Identify which cell holds the provided text, then report its (X, Y) central coordinate. 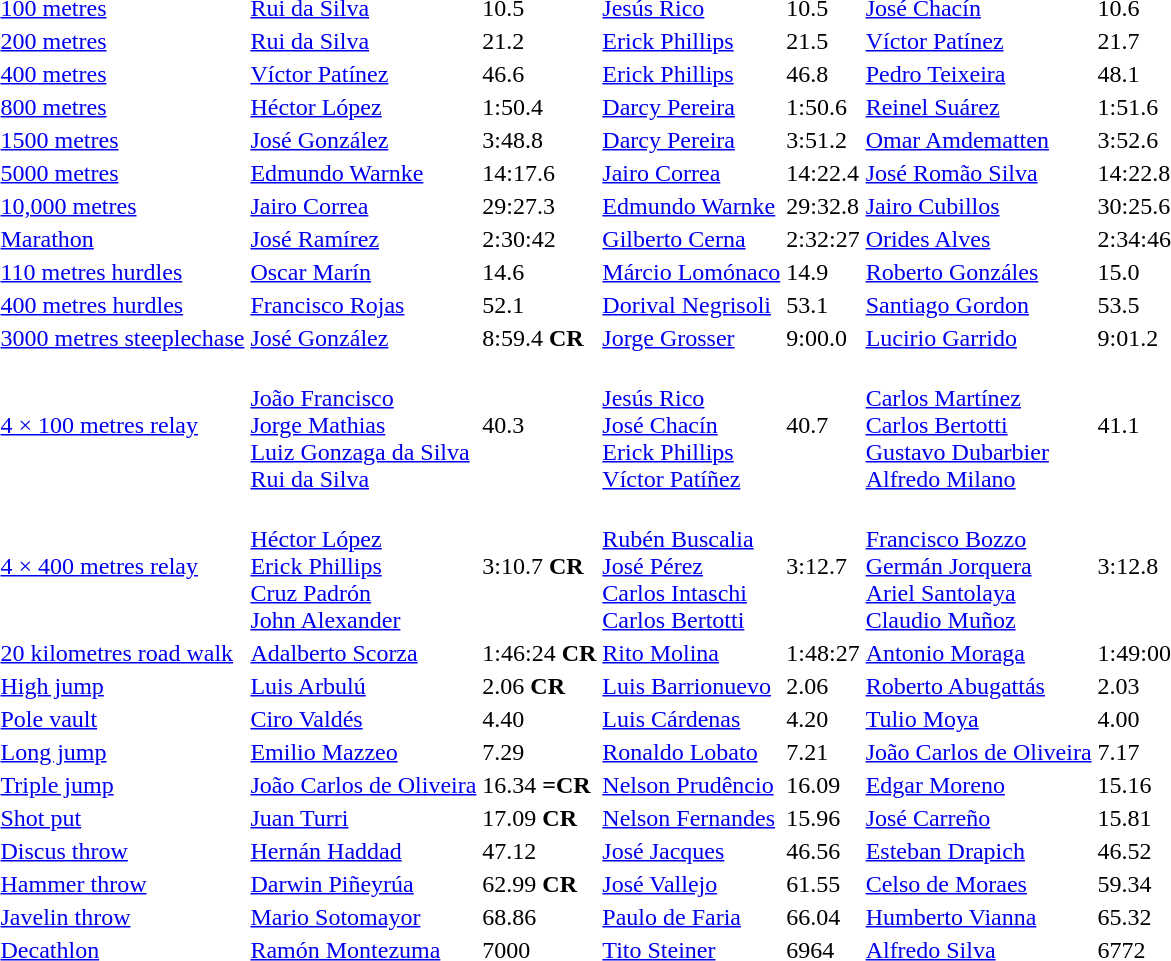
4.40 (540, 719)
61.55 (823, 884)
7.29 (540, 752)
José Carreño (978, 818)
Adalberto Scorza (364, 653)
14:17.6 (540, 173)
2:30:42 (540, 239)
3:48.8 (540, 140)
Celso de Moraes (978, 884)
Carlos MartínezCarlos BertottiGustavo DubarbierAlfredo Milano (978, 425)
15.96 (823, 818)
16.34 =CR (540, 785)
Pedro Teixeira (978, 74)
Jesús RicoJosé ChacínErick PhillipsVíctor Patíñez (692, 425)
Luis Cárdenas (692, 719)
40.3 (540, 425)
Darwin Piñeyrúa (364, 884)
2.06 (823, 686)
Nelson Fernandes (692, 818)
52.1 (540, 305)
Nelson Prudêncio (692, 785)
Jorge Grosser (692, 338)
46.56 (823, 851)
Reinel Suárez (978, 107)
29:27.3 (540, 206)
José Ramírez (364, 239)
Ronaldo Lobato (692, 752)
Héctor LópezErick PhillipsCruz PadrónJohn Alexander (364, 566)
1:48:27 (823, 653)
16.09 (823, 785)
1:50.6 (823, 107)
4.20 (823, 719)
Oscar Marín (364, 272)
29:32.8 (823, 206)
Márcio Lomónaco (692, 272)
2:32:27 (823, 239)
Rito Molina (692, 653)
3:12.7 (823, 566)
14.6 (540, 272)
1:46:24 CR (540, 653)
21.2 (540, 41)
Mario Sotomayor (364, 917)
7.21 (823, 752)
14.9 (823, 272)
Roberto Gonzáles (978, 272)
Roberto Abugattás (978, 686)
José Romão Silva (978, 173)
José Vallejo (692, 884)
Luis Arbulú (364, 686)
21.5 (823, 41)
1:50.4 (540, 107)
Jairo Cubillos (978, 206)
Omar Amdematten (978, 140)
47.12 (540, 851)
Esteban Drapich (978, 851)
Orides Alves (978, 239)
66.04 (823, 917)
Emilio Mazzeo (364, 752)
Ciro Valdés (364, 719)
17.09 CR (540, 818)
Antonio Moraga (978, 653)
8:59.4 CR (540, 338)
Héctor López (364, 107)
3:51.2 (823, 140)
53.1 (823, 305)
46.6 (540, 74)
Rui da Silva (364, 41)
9:00.0 (823, 338)
Hernán Haddad (364, 851)
José Jacques (692, 851)
João FranciscoJorge MathiasLuiz Gonzaga da SilvaRui da Silva (364, 425)
46.8 (823, 74)
Francisco Rojas (364, 305)
Tulio Moya (978, 719)
Lucirio Garrido (978, 338)
Santiago Gordon (978, 305)
Paulo de Faria (692, 917)
Juan Turri (364, 818)
Edgar Moreno (978, 785)
Francisco BozzoGermán JorqueraAriel SantolayaClaudio Muñoz (978, 566)
Luis Barrionuevo (692, 686)
3:10.7 CR (540, 566)
2.06 CR (540, 686)
68.86 (540, 917)
62.99 CR (540, 884)
14:22.4 (823, 173)
Dorival Negrisoli (692, 305)
Humberto Vianna (978, 917)
Rubén BuscaliaJosé PérezCarlos IntaschiCarlos Bertotti (692, 566)
Gilberto Cerna (692, 239)
40.7 (823, 425)
